Output the [x, y] coordinate of the center of the cell containing the given text.  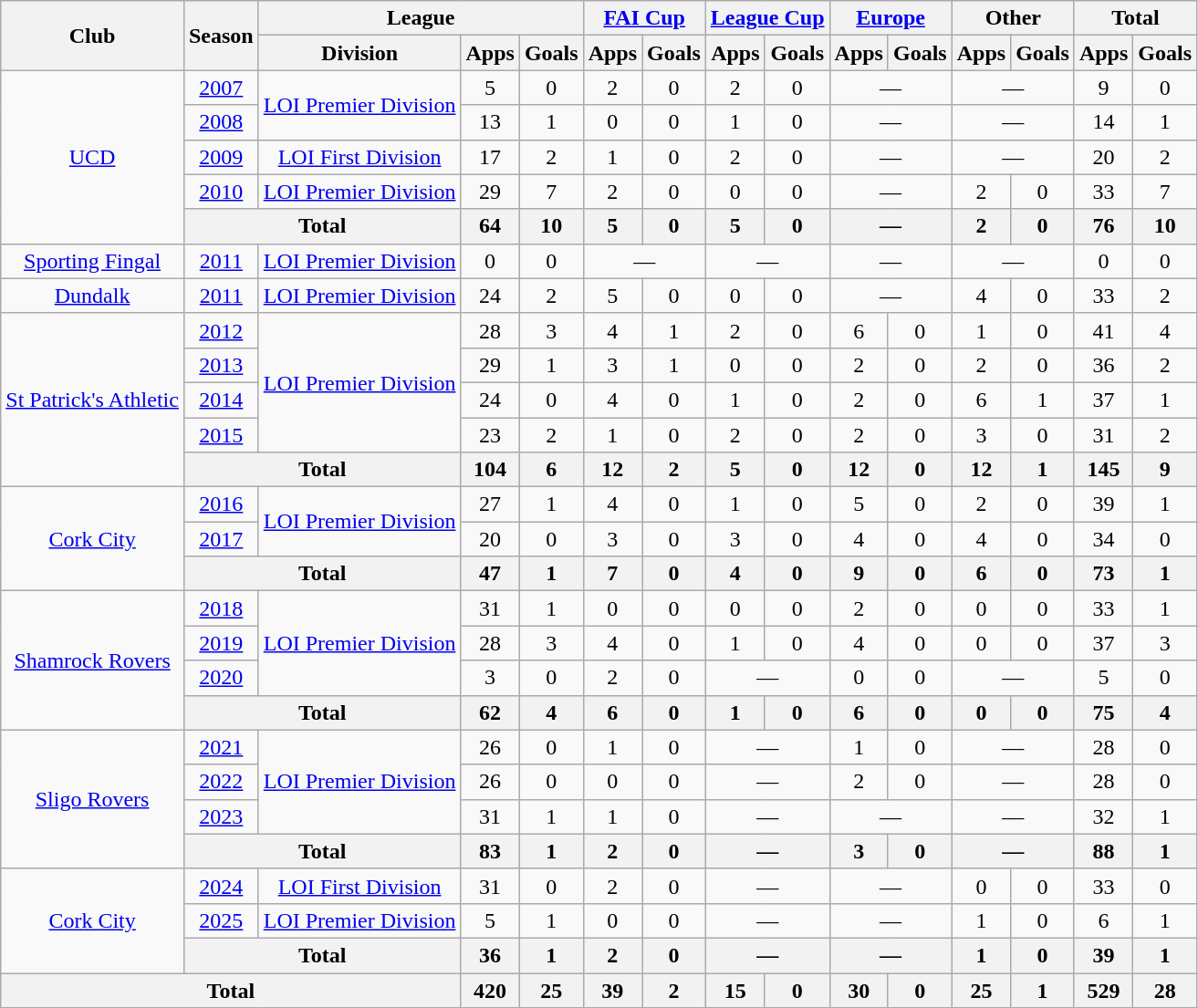
Dundalk [93, 296]
34 [1103, 539]
2008 [221, 122]
2013 [221, 365]
2015 [221, 435]
2012 [221, 330]
30 [859, 990]
76 [1103, 226]
2019 [221, 643]
Division [359, 53]
League [421, 18]
2024 [221, 886]
2014 [221, 400]
Other [1013, 18]
Club [93, 36]
League Cup [767, 18]
2017 [221, 539]
2007 [221, 88]
UCD [93, 157]
104 [490, 470]
2022 [221, 782]
Shamrock Rovers [93, 660]
32 [1103, 816]
27 [490, 504]
47 [490, 574]
17 [490, 157]
529 [1103, 990]
2009 [221, 157]
Sligo Rovers [93, 799]
88 [1103, 851]
FAI Cup [644, 18]
2023 [221, 816]
2025 [221, 920]
14 [1103, 122]
420 [490, 990]
23 [490, 435]
2018 [221, 608]
St Patrick's Athletic [93, 400]
64 [490, 226]
Sporting Fingal [93, 261]
13 [490, 122]
2010 [221, 192]
15 [735, 990]
2016 [221, 504]
2021 [221, 747]
62 [490, 712]
2020 [221, 678]
Season [221, 36]
75 [1103, 712]
Europe [891, 18]
83 [490, 851]
73 [1103, 574]
41 [1103, 330]
145 [1103, 470]
